Return the (x, y) coordinate for the center point of the cell that contains the specified text.  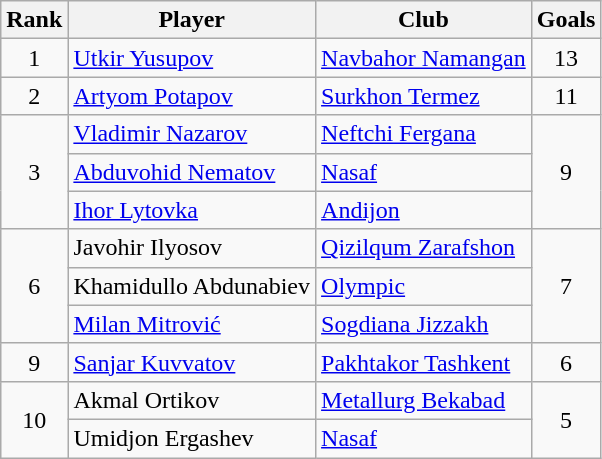
Olympic (424, 286)
Khamidullo Abdunabiev (192, 286)
Surkhon Termez (424, 96)
Sogdiana Jizzakh (424, 324)
3 (34, 172)
13 (566, 58)
2 (34, 96)
11 (566, 96)
Pakhtakor Tashkent (424, 362)
Neftchi Fergana (424, 134)
Andijon (424, 210)
Qizilqum Zarafshon (424, 248)
10 (34, 419)
7 (566, 286)
Artyom Potapov (192, 96)
Javohir Ilyosov (192, 248)
Metallurg Bekabad (424, 400)
Ihor Lytovka (192, 210)
Sanjar Kuvvatov (192, 362)
Club (424, 20)
Akmal Ortikov (192, 400)
Goals (566, 20)
Player (192, 20)
Abduvohid Nematov (192, 172)
Vladimir Nazarov (192, 134)
Navbahor Namangan (424, 58)
Utkir Yusupov (192, 58)
5 (566, 419)
1 (34, 58)
Umidjon Ergashev (192, 438)
Milan Mitrović (192, 324)
Rank (34, 20)
